Scan for the cell matching the given text and deliver its (x, y) coordinate at center. 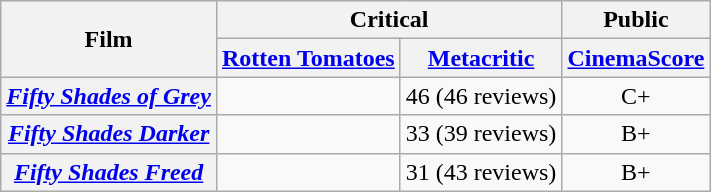
31 (43 reviews) (481, 172)
Fifty Shades Freed (109, 172)
CinemaScore (636, 58)
Fifty Shades Darker (109, 134)
33 (39 reviews) (481, 134)
Critical (388, 20)
Film (109, 39)
Public (636, 20)
Rotten Tomatoes (308, 58)
Fifty Shades of Grey (109, 96)
Metacritic (481, 58)
46 (46 reviews) (481, 96)
C+ (636, 96)
